Return (X, Y) of the center of cell containing provided text 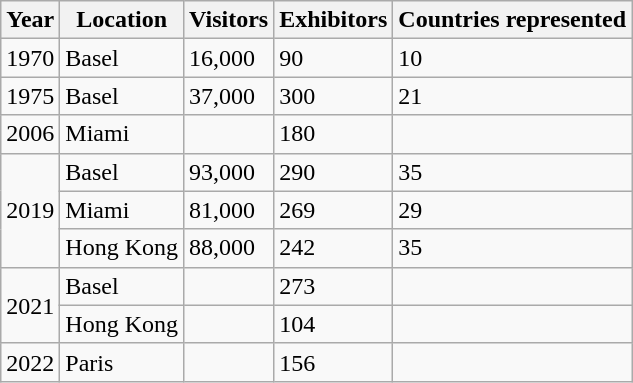
Location (122, 20)
29 (512, 210)
90 (334, 58)
104 (334, 324)
300 (334, 96)
Year (30, 20)
10 (512, 58)
273 (334, 286)
2019 (30, 210)
21 (512, 96)
93,000 (229, 172)
290 (334, 172)
1970 (30, 58)
37,000 (229, 96)
Exhibitors (334, 20)
81,000 (229, 210)
2006 (30, 134)
2021 (30, 305)
156 (334, 362)
242 (334, 248)
16,000 (229, 58)
1975 (30, 96)
2022 (30, 362)
Visitors (229, 20)
Countries represented (512, 20)
269 (334, 210)
Paris (122, 362)
180 (334, 134)
88,000 (229, 248)
